Extract the [x, y] coordinate from the center of the cell holding the provided text.  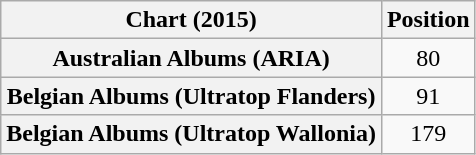
Chart (2015) [192, 20]
Belgian Albums (Ultratop Flanders) [192, 96]
Australian Albums (ARIA) [192, 58]
80 [428, 58]
179 [428, 134]
Belgian Albums (Ultratop Wallonia) [192, 134]
91 [428, 96]
Position [428, 20]
